Return [x, y] of the center of cell containing provided text 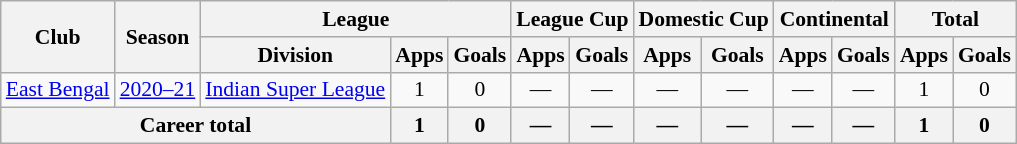
Domestic Cup [704, 19]
Continental [834, 19]
League Cup [572, 19]
Club [58, 36]
Indian Super League [295, 90]
East Bengal [58, 90]
Total [956, 19]
Career total [196, 126]
2020–21 [158, 90]
Season [158, 36]
Division [295, 55]
League [356, 19]
